From the cell containing the given text, extract its center point as (X, Y) coordinate. 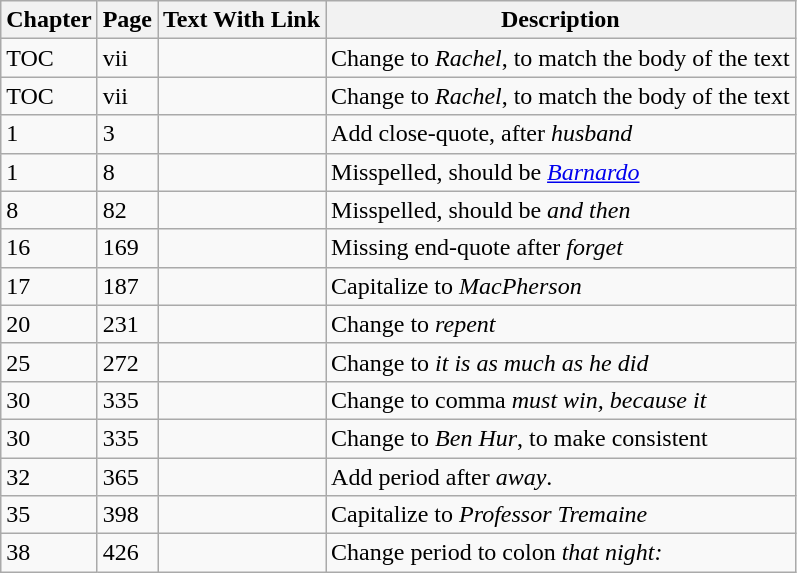
32 (49, 477)
187 (127, 286)
169 (127, 248)
16 (49, 248)
365 (127, 477)
Change to Ben Hur, to make consistent (561, 438)
Add close-quote, after husband (561, 134)
Page (127, 20)
Description (561, 20)
Change to it is as much as he did (561, 362)
Misspelled, should be and then (561, 210)
398 (127, 515)
3 (127, 134)
Capitalize to Professor Tremaine (561, 515)
Chapter (49, 20)
17 (49, 286)
25 (49, 362)
272 (127, 362)
Change to repent (561, 324)
Misspelled, should be Barnardo (561, 172)
231 (127, 324)
82 (127, 210)
20 (49, 324)
Add period after away. (561, 477)
426 (127, 553)
Capitalize to MacPherson (561, 286)
Text With Link (242, 20)
35 (49, 515)
Change to comma must win, because it (561, 400)
Missing end-quote after forget (561, 248)
38 (49, 553)
Change period to colon that night: (561, 553)
